Capture the cell that displays the provided text and extract its [x, y] central coordinate. 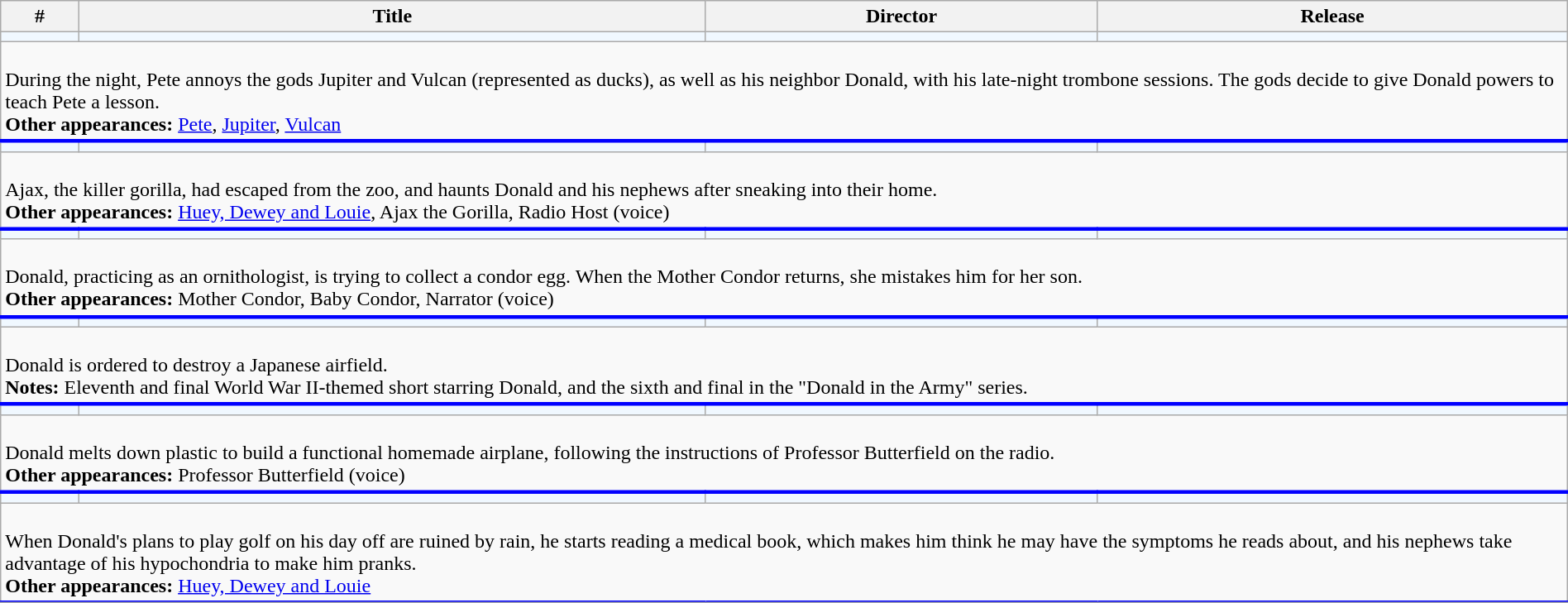
Director [901, 17]
# [40, 17]
Title [392, 17]
Release [1332, 17]
